Provide the (x, y) coordinate of the cell's center where the given text is located.  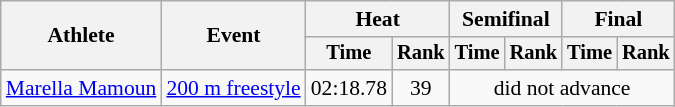
39 (421, 88)
Athlete (82, 36)
did not advance (562, 88)
Final (618, 19)
200 m freestyle (233, 88)
02:18.78 (349, 88)
Marella Mamoun (82, 88)
Event (233, 36)
Semifinal (506, 19)
Heat (378, 19)
